Search for the cell housing the specified text and yield its (x, y) center coordinate. 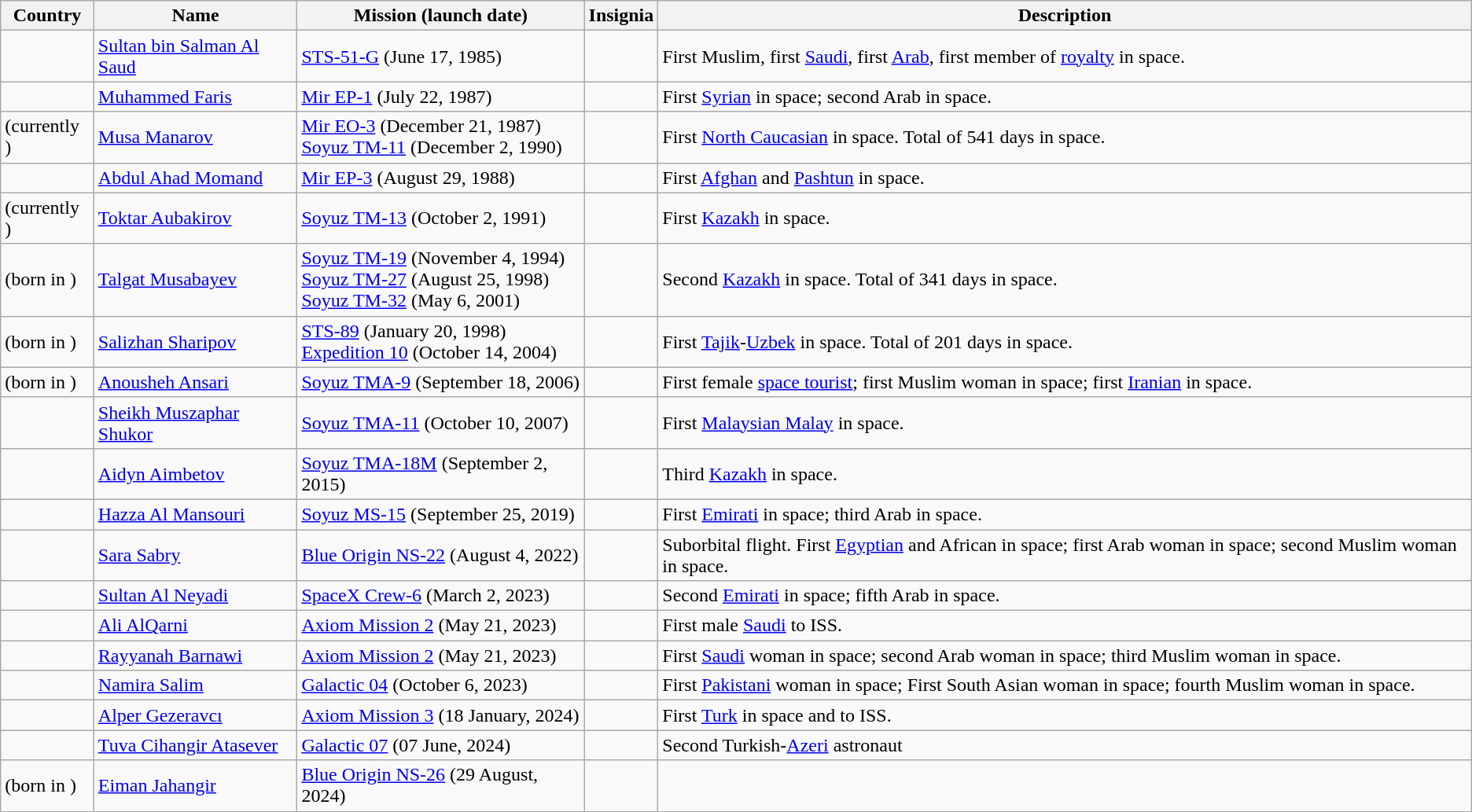
Tuva Cihangir Atasever (195, 745)
Galactic 07 (07 June, 2024) (440, 745)
First Pakistani woman in space; First South Asian woman in space; fourth Muslim woman in space. (1065, 685)
Mir EP-3 (August 29, 1988) (440, 178)
STS-51-G (June 17, 1985) (440, 57)
Blue Origin NS-22 (August 4, 2022) (440, 555)
Rayyanah Barnawi (195, 656)
First Malaysian Malay in space. (1065, 423)
Second Kazakh in space. Total of 341 days in space. (1065, 280)
Soyuz TMA-11 (October 10, 2007) (440, 423)
Soyuz TM-19 (November 4, 1994)Soyuz TM-27 (August 25, 1998) Soyuz TM-32 (May 6, 2001) (440, 280)
Axiom Mission 3 (18 January, 2024) (440, 715)
First Tajik-Uzbek in space. Total of 201 days in space. (1065, 341)
Anousheh Ansari (195, 382)
Soyuz TMA-9 (September 18, 2006) (440, 382)
Aidyn Aimbetov (195, 473)
Alper Gezeravcı (195, 715)
Sultan Al Neyadi (195, 596)
Talgat Musabayev (195, 280)
Hazza Al Mansouri (195, 514)
Abdul Ahad Momand (195, 178)
Suborbital flight. First Egyptian and African in space; first Arab woman in space; second Muslim woman in space. (1065, 555)
First male Saudi to ISS. (1065, 626)
Blue Origin NS-26 (29 August, 2024) (440, 786)
First Kazakh in space. (1065, 219)
SpaceX Crew-6 (March 2, 2023) (440, 596)
Second Emirati in space; fifth Arab in space. (1065, 596)
Name (195, 16)
First Emirati in space; third Arab in space. (1065, 514)
Soyuz MS-15 (September 25, 2019) (440, 514)
STS-89 (January 20, 1998)Expedition 10 (October 14, 2004) (440, 341)
Soyuz TM-13 (October 2, 1991) (440, 219)
Musa Manarov (195, 137)
First Saudi woman in space; second Arab woman in space; third Muslim woman in space. (1065, 656)
Mir EO-3 (December 21, 1987)Soyuz TM-11 (December 2, 1990) (440, 137)
First Afghan and Pashtun in space. (1065, 178)
First Syrian in space; second Arab in space. (1065, 97)
Sultan bin Salman Al Saud (195, 57)
Soyuz TMA-18M (September 2, 2015) (440, 473)
First Muslim, first Saudi, first Arab, first member of royalty in space. (1065, 57)
First North Caucasian in space. Total of 541 days in space. (1065, 137)
Namira Salim (195, 685)
Sheikh Muszaphar Shukor (195, 423)
Sara Sabry (195, 555)
Description (1065, 16)
Insignia (621, 16)
Eiman Jahangir (195, 786)
Mir EP-1 (July 22, 1987) (440, 97)
Second Turkish-Azeri astronaut (1065, 745)
Third Kazakh in space. (1065, 473)
Ali AlQarni (195, 626)
Galactic 04 (October 6, 2023) (440, 685)
Toktar Aubakirov (195, 219)
Country (47, 16)
Muhammed Faris (195, 97)
First female space tourist; first Muslim woman in space; first Iranian in space. (1065, 382)
First Turk in space and to ISS. (1065, 715)
Mission (launch date) (440, 16)
Salizhan Sharipov (195, 341)
